Extract the [x, y] coordinate from the center of the cell holding the provided text.  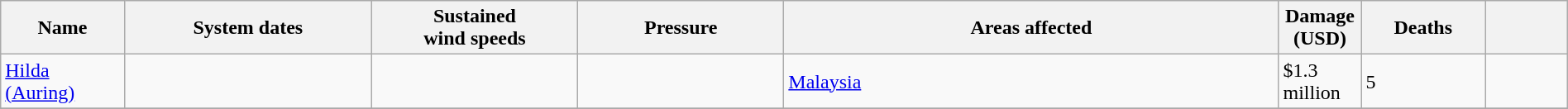
5 [1423, 81]
Hilda (Auring) [63, 81]
Name [63, 28]
Malaysia [1031, 81]
Sustainedwind speeds [475, 28]
Deaths [1423, 28]
Damage(USD) [1320, 28]
Pressure [681, 28]
$1.3 million [1320, 81]
System dates [248, 28]
Areas affected [1031, 28]
